Output the [x, y] coordinate of the center of the cell containing the given text.  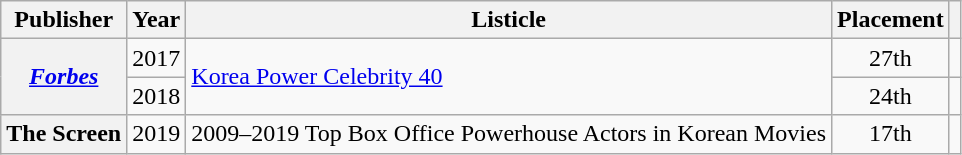
2019 [156, 134]
17th [891, 134]
2017 [156, 58]
Publisher [64, 20]
The Screen [64, 134]
2018 [156, 96]
Year [156, 20]
Placement [891, 20]
24th [891, 96]
Korea Power Celebrity 40 [509, 77]
Listicle [509, 20]
27th [891, 58]
2009–2019 Top Box Office Powerhouse Actors in Korean Movies [509, 134]
Forbes [64, 77]
